Output the [x, y] coordinate of the center of the cell containing the given text.  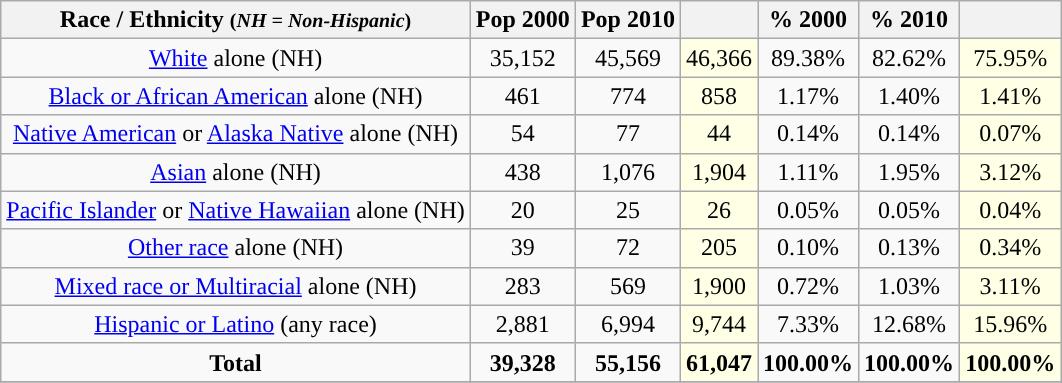
7.33% [808, 324]
45,569 [628, 58]
0.07% [1010, 134]
6,994 [628, 324]
Asian alone (NH) [236, 172]
0.10% [808, 248]
82.62% [910, 58]
0.34% [1010, 248]
1,900 [718, 286]
205 [718, 248]
1,904 [718, 172]
35,152 [522, 58]
1.41% [1010, 96]
1.40% [910, 96]
Pop 2010 [628, 20]
72 [628, 248]
0.04% [1010, 210]
283 [522, 286]
774 [628, 96]
61,047 [718, 362]
Race / Ethnicity (NH = Non-Hispanic) [236, 20]
39,328 [522, 362]
46,366 [718, 58]
Native American or Alaska Native alone (NH) [236, 134]
20 [522, 210]
15.96% [1010, 324]
89.38% [808, 58]
2,881 [522, 324]
0.13% [910, 248]
Total [236, 362]
3.12% [1010, 172]
1,076 [628, 172]
1.17% [808, 96]
White alone (NH) [236, 58]
% 2010 [910, 20]
858 [718, 96]
Black or African American alone (NH) [236, 96]
Hispanic or Latino (any race) [236, 324]
438 [522, 172]
Other race alone (NH) [236, 248]
55,156 [628, 362]
1.03% [910, 286]
% 2000 [808, 20]
39 [522, 248]
44 [718, 134]
12.68% [910, 324]
54 [522, 134]
1.95% [910, 172]
3.11% [1010, 286]
9,744 [718, 324]
0.72% [808, 286]
75.95% [1010, 58]
461 [522, 96]
1.11% [808, 172]
Pacific Islander or Native Hawaiian alone (NH) [236, 210]
Pop 2000 [522, 20]
77 [628, 134]
26 [718, 210]
25 [628, 210]
569 [628, 286]
Mixed race or Multiracial alone (NH) [236, 286]
